Find where the given text appears and provide that cell's center as [x, y] coordinate. 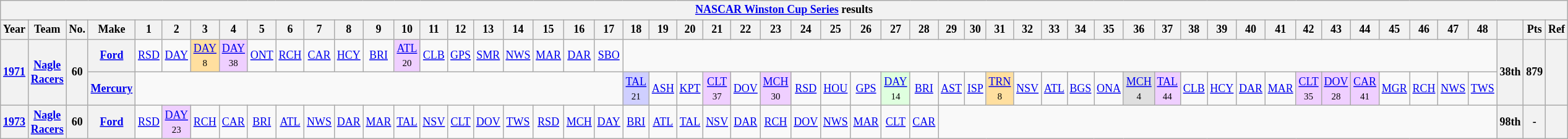
37 [1167, 30]
ONA [1109, 89]
31 [1000, 30]
Year [15, 30]
98th [1510, 122]
10 [407, 30]
3 [205, 30]
ISP [975, 89]
32 [1028, 30]
35 [1109, 30]
38th [1510, 72]
14 [518, 30]
Pts [1535, 30]
CAR41 [1365, 89]
36 [1139, 30]
48 [1483, 30]
DAY8 [205, 56]
46 [1424, 30]
17 [609, 30]
1973 [15, 122]
8 [349, 30]
MCH4 [1139, 89]
SMR [488, 56]
22 [745, 30]
DAY23 [176, 122]
26 [866, 30]
21 [718, 30]
11 [434, 30]
TAL44 [1167, 89]
40 [1251, 30]
TRN8 [1000, 89]
44 [1365, 30]
MCH [579, 122]
42 [1309, 30]
30 [975, 30]
- [1535, 122]
MGR [1394, 89]
34 [1081, 30]
SBO [609, 56]
DAY38 [233, 56]
39 [1222, 30]
23 [776, 30]
ATL20 [407, 56]
13 [488, 30]
9 [379, 30]
ONT [262, 56]
19 [663, 30]
Mercury [111, 89]
1 [149, 30]
33 [1054, 30]
AST [951, 89]
ASH [663, 89]
CLT37 [718, 89]
MCH30 [776, 89]
24 [806, 30]
25 [836, 30]
No. [77, 30]
28 [924, 30]
1971 [15, 72]
879 [1535, 72]
27 [896, 30]
15 [549, 30]
45 [1394, 30]
TAL21 [636, 89]
16 [579, 30]
18 [636, 30]
41 [1280, 30]
KPT [690, 89]
47 [1454, 30]
12 [461, 30]
CLT35 [1309, 89]
DOV28 [1336, 89]
5 [262, 30]
4 [233, 30]
20 [690, 30]
Ref [1557, 30]
29 [951, 30]
HOU [836, 89]
NASCAR Winston Cup Series results [784, 10]
Make [111, 30]
Team [47, 30]
43 [1336, 30]
DAY14 [896, 89]
6 [290, 30]
7 [319, 30]
38 [1194, 30]
2 [176, 30]
BGS [1081, 89]
